Scan for the cell matching the given text and deliver its [x, y] coordinate at center. 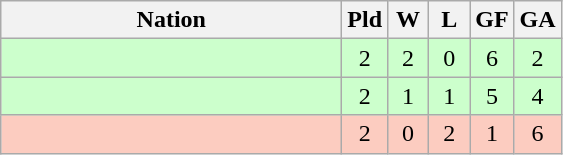
Nation [172, 20]
W [408, 20]
Pld [365, 20]
5 [492, 96]
L [450, 20]
4 [538, 96]
GF [492, 20]
GA [538, 20]
